Detect which cell encompasses the target text, then output its (x, y) center coordinate. 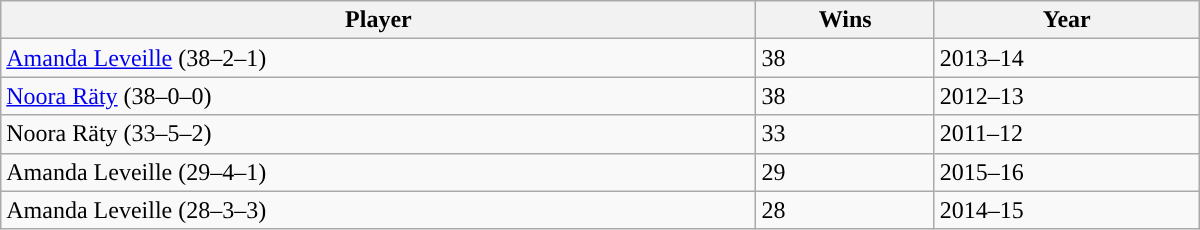
Noora Räty (38–0–0) (378, 96)
Noora Räty (33–5–2) (378, 134)
Amanda Leveille (28–3–3) (378, 210)
Amanda Leveille (38–2–1) (378, 58)
Year (1066, 20)
2013–14 (1066, 58)
2012–13 (1066, 96)
33 (845, 134)
2014–15 (1066, 210)
28 (845, 210)
Wins (845, 20)
Amanda Leveille (29–4–1) (378, 172)
2015–16 (1066, 172)
Player (378, 20)
2011–12 (1066, 134)
29 (845, 172)
